Provide the (x, y) coordinate of the cell's center where the given text is located.  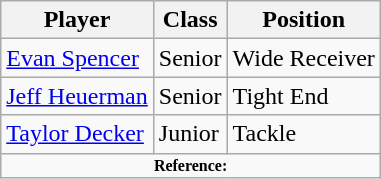
Position (304, 20)
Tight End (304, 96)
Reference: (191, 165)
Wide Receiver (304, 58)
Jeff Heuerman (78, 96)
Tackle (304, 134)
Player (78, 20)
Junior (190, 134)
Taylor Decker (78, 134)
Evan Spencer (78, 58)
Class (190, 20)
